Provide the [X, Y] coordinate of the cell's center where the given text is located.  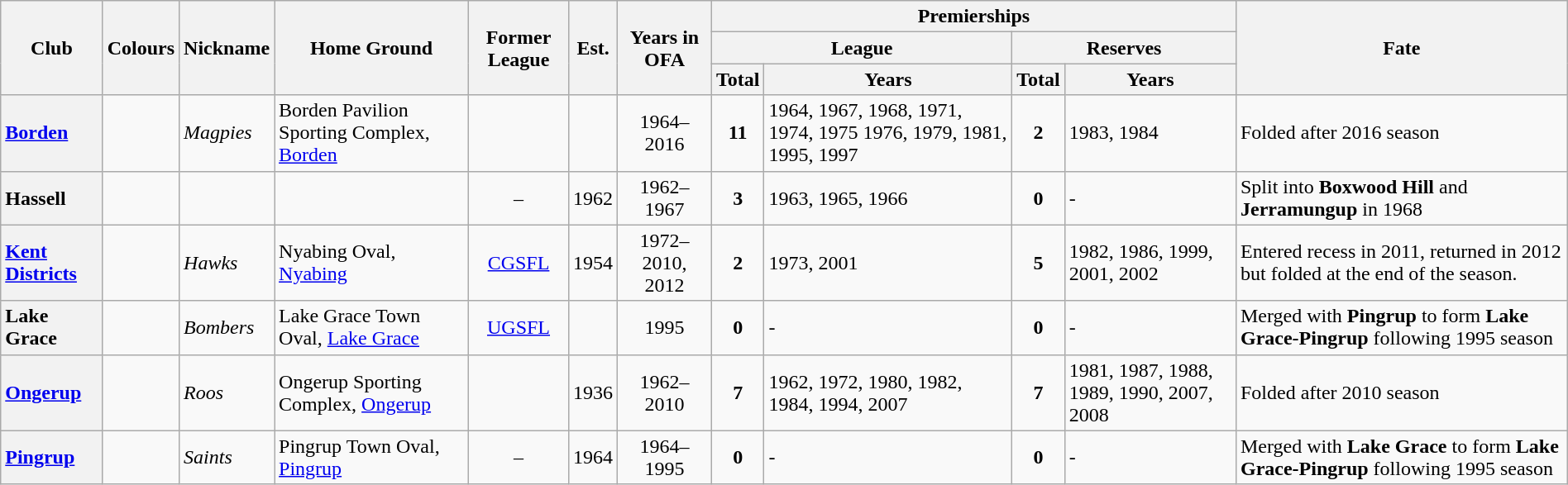
Fate [1401, 48]
1962–2010 [665, 392]
Lake Grace [51, 327]
Saints [227, 458]
Hawks [227, 263]
Pingrup [51, 458]
Years in OFA [665, 48]
Lake Grace Town Oval, Lake Grace [372, 327]
Home Ground [372, 48]
Borden Pavilion Sporting Complex, Borden [372, 133]
3 [738, 198]
1964 [594, 458]
UGSFL [518, 327]
Est. [594, 48]
Nickname [227, 48]
Kent Districts [51, 263]
5 [1039, 263]
1962 [594, 198]
Ongerup [51, 392]
1995 [665, 327]
Premierships [973, 17]
1962, 1972, 1980, 1982, 1984, 1994, 2007 [888, 392]
Pingrup Town Oval, Pingrup [372, 458]
1981, 1987, 1988, 1989, 1990, 2007, 2008 [1150, 392]
1982, 1986, 1999, 2001, 2002 [1150, 263]
1973, 2001 [888, 263]
Colours [141, 48]
Roos [227, 392]
1964–1995 [665, 458]
1964, 1967, 1968, 1971, 1974, 1975 1976, 1979, 1981, 1995, 1997 [888, 133]
League [862, 48]
1972–2010, 2012 [665, 263]
Merged with Pingrup to form Lake Grace-Pingrup following 1995 season [1401, 327]
Merged with Lake Grace to form Lake Grace-Pingrup following 1995 season [1401, 458]
Bombers [227, 327]
Former League [518, 48]
1964–2016 [665, 133]
Entered recess in 2011, returned in 2012 but folded at the end of the season. [1401, 263]
Reserves [1125, 48]
1962–1967 [665, 198]
Folded after 2016 season [1401, 133]
1963, 1965, 1966 [888, 198]
Club [51, 48]
1983, 1984 [1150, 133]
11 [738, 133]
1936 [594, 392]
Split into Boxwood Hill and Jerramungup in 1968 [1401, 198]
Hassell [51, 198]
1954 [594, 263]
Nyabing Oval, Nyabing [372, 263]
CGSFL [518, 263]
Ongerup Sporting Complex, Ongerup [372, 392]
Borden [51, 133]
Folded after 2010 season [1401, 392]
Magpies [227, 133]
